Provide the (x, y) coordinate of the cell's center where the given text is located.  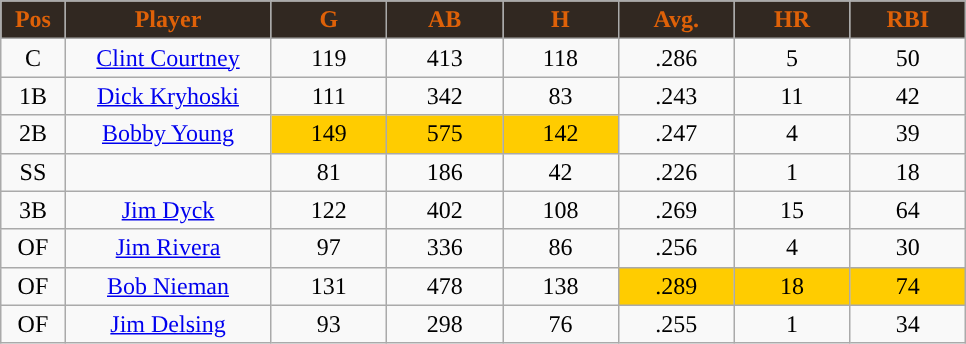
30 (908, 248)
15 (792, 210)
34 (908, 324)
149 (329, 134)
.243 (676, 96)
2B (33, 134)
RBI (908, 20)
111 (329, 96)
.256 (676, 248)
Avg. (676, 20)
Jim Rivera (168, 248)
74 (908, 286)
G (329, 20)
402 (445, 210)
142 (561, 134)
11 (792, 96)
122 (329, 210)
76 (561, 324)
.286 (676, 58)
Jim Delsing (168, 324)
39 (908, 134)
.255 (676, 324)
H (561, 20)
119 (329, 58)
1B (33, 96)
336 (445, 248)
413 (445, 58)
478 (445, 286)
Player (168, 20)
SS (33, 172)
97 (329, 248)
Bob Nieman (168, 286)
HR (792, 20)
118 (561, 58)
83 (561, 96)
342 (445, 96)
108 (561, 210)
575 (445, 134)
64 (908, 210)
186 (445, 172)
Pos (33, 20)
.289 (676, 286)
93 (329, 324)
5 (792, 58)
Clint Courtney (168, 58)
138 (561, 286)
AB (445, 20)
Dick Kryhoski (168, 96)
.226 (676, 172)
.247 (676, 134)
81 (329, 172)
.269 (676, 210)
131 (329, 286)
3B (33, 210)
Jim Dyck (168, 210)
Bobby Young (168, 134)
298 (445, 324)
50 (908, 58)
C (33, 58)
86 (561, 248)
